For the text-containing cell, return its midpoint in [X, Y] coordinate format. 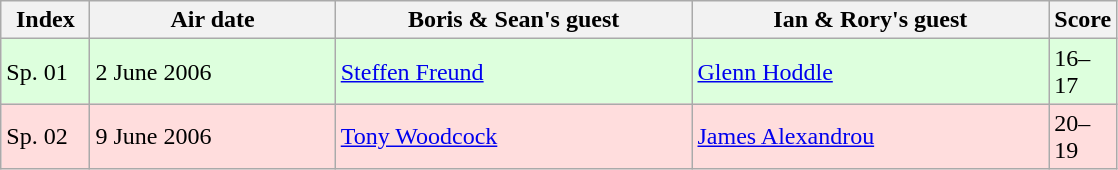
2 June 2006 [212, 72]
Tony Woodcock [514, 136]
Sp. 01 [46, 72]
9 June 2006 [212, 136]
Boris & Sean's guest [514, 20]
Air date [212, 20]
Score [1083, 20]
Index [46, 20]
Sp. 02 [46, 136]
Ian & Rory's guest [870, 20]
20–19 [1083, 136]
16–17 [1083, 72]
Glenn Hoddle [870, 72]
James Alexandrou [870, 136]
Steffen Freund [514, 72]
